Return the (X, Y) coordinate for the center point of the cell that contains the specified text.  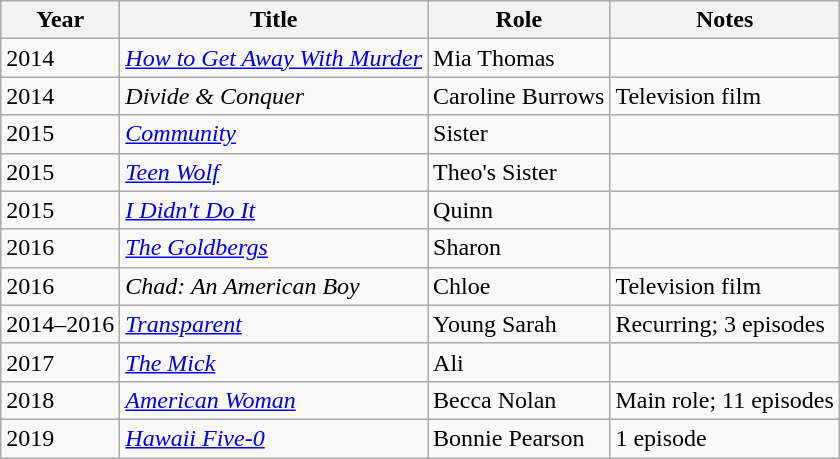
Sister (519, 134)
2018 (60, 400)
Main role; 11 episodes (724, 400)
How to Get Away With Murder (274, 58)
Recurring; 3 episodes (724, 324)
Becca Nolan (519, 400)
Theo's Sister (519, 172)
2017 (60, 362)
Role (519, 20)
Sharon (519, 248)
Young Sarah (519, 324)
Bonnie Pearson (519, 438)
Notes (724, 20)
Title (274, 20)
Mia Thomas (519, 58)
Community (274, 134)
The Mick (274, 362)
Chloe (519, 286)
I Didn't Do It (274, 210)
Chad: An American Boy (274, 286)
Caroline Burrows (519, 96)
Teen Wolf (274, 172)
Quinn (519, 210)
Divide & Conquer (274, 96)
Ali (519, 362)
1 episode (724, 438)
Transparent (274, 324)
2014–2016 (60, 324)
American Woman (274, 400)
Hawaii Five-0 (274, 438)
2019 (60, 438)
The Goldbergs (274, 248)
Year (60, 20)
